Return [X, Y] of the center of cell containing provided text 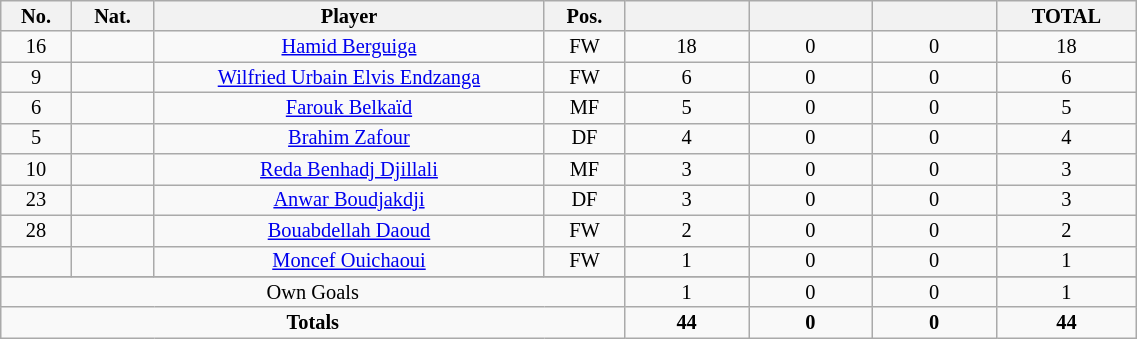
Pos. [584, 16]
16 [36, 46]
28 [36, 230]
Hamid Berguiga [349, 46]
10 [36, 170]
No. [36, 16]
23 [36, 200]
Nat. [112, 16]
Brahim Zafour [349, 138]
Reda Benhadj Djillali [349, 170]
Anwar Boudjakdji [349, 200]
Totals [313, 322]
Own Goals [313, 292]
Farouk Belkaïd [349, 108]
TOTAL [1066, 16]
Wilfried Urbain Elvis Endzanga [349, 78]
Moncef Ouichaoui [349, 262]
9 [36, 78]
Player [349, 16]
Bouabdellah Daoud [349, 230]
